Determine the (x, y) coordinate at the center of the cell enclosing the given text.  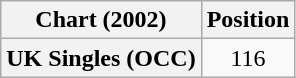
Chart (2002) (101, 20)
UK Singles (OCC) (101, 58)
Position (248, 20)
116 (248, 58)
